Find where the given text appears and provide that cell's center as (X, Y) coordinate. 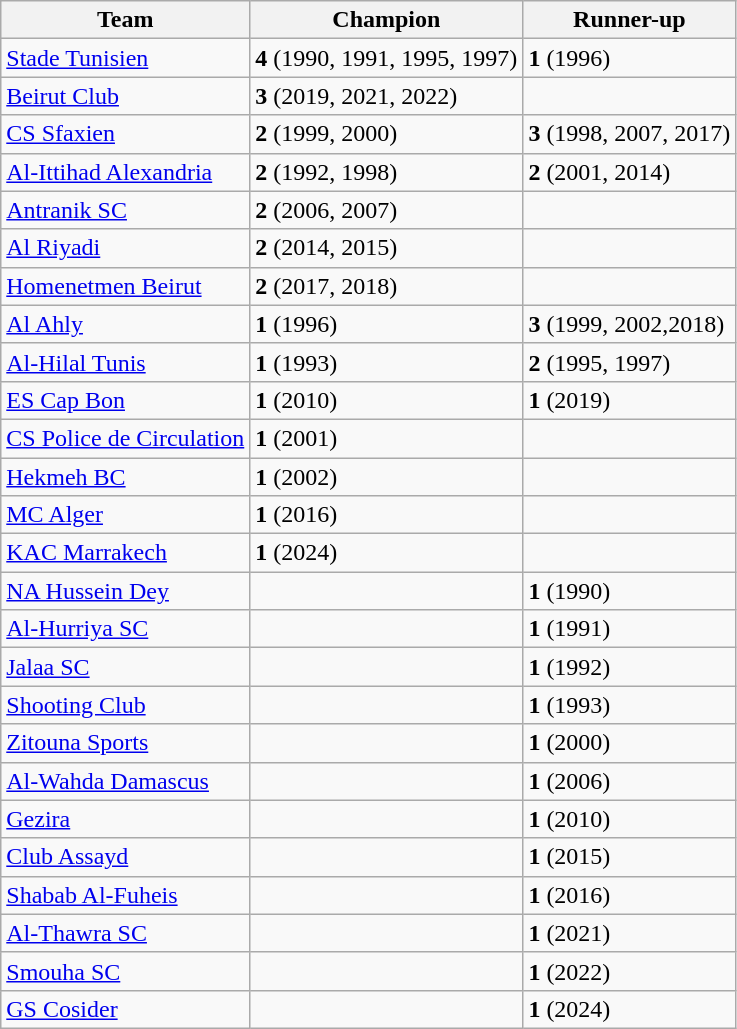
4 (1990, 1991, 1995, 1997) (386, 58)
2 (2001, 2014) (630, 172)
Homenetmen Beirut (126, 286)
Gezira (126, 819)
CS Police de Circulation (126, 438)
1 (2006) (630, 781)
2 (2017, 2018) (386, 286)
1 (2002) (386, 477)
Shabab Al-Fuheis (126, 895)
GS Cosider (126, 1009)
Runner-up (630, 20)
1 (2021) (630, 933)
1 (2000) (630, 743)
Stade Tunisien (126, 58)
Club Assayd (126, 857)
MC Alger (126, 515)
1 (1991) (630, 629)
Al-Hilal Tunis (126, 362)
Al-Wahda Damascus (126, 781)
2 (2006, 2007) (386, 210)
Team (126, 20)
3 (2019, 2021, 2022) (386, 96)
CS Sfaxien (126, 134)
1 (2022) (630, 971)
Al-Ittihad Alexandria (126, 172)
1 (1992) (630, 667)
Zitouna Sports (126, 743)
Al-Thawra SC (126, 933)
2 (1995, 1997) (630, 362)
2 (1999, 2000) (386, 134)
KAC Marrakech (126, 553)
1 (1990) (630, 591)
Hekmeh BC (126, 477)
Jalaa SC (126, 667)
2 (1992, 1998) (386, 172)
1 (2001) (386, 438)
2 (2014, 2015) (386, 248)
Smouha SC (126, 971)
Al Ahly (126, 324)
3 (1999, 2002,2018) (630, 324)
Antranik SC (126, 210)
1 (2019) (630, 400)
Shooting Club (126, 705)
Al-Hurriya SC (126, 629)
NA Hussein Dey (126, 591)
ES Cap Bon (126, 400)
Al Riyadi (126, 248)
Beirut Club (126, 96)
1 (2015) (630, 857)
Champion (386, 20)
3 (1998, 2007, 2017) (630, 134)
